Search for the cell housing the specified text and yield its (x, y) center coordinate. 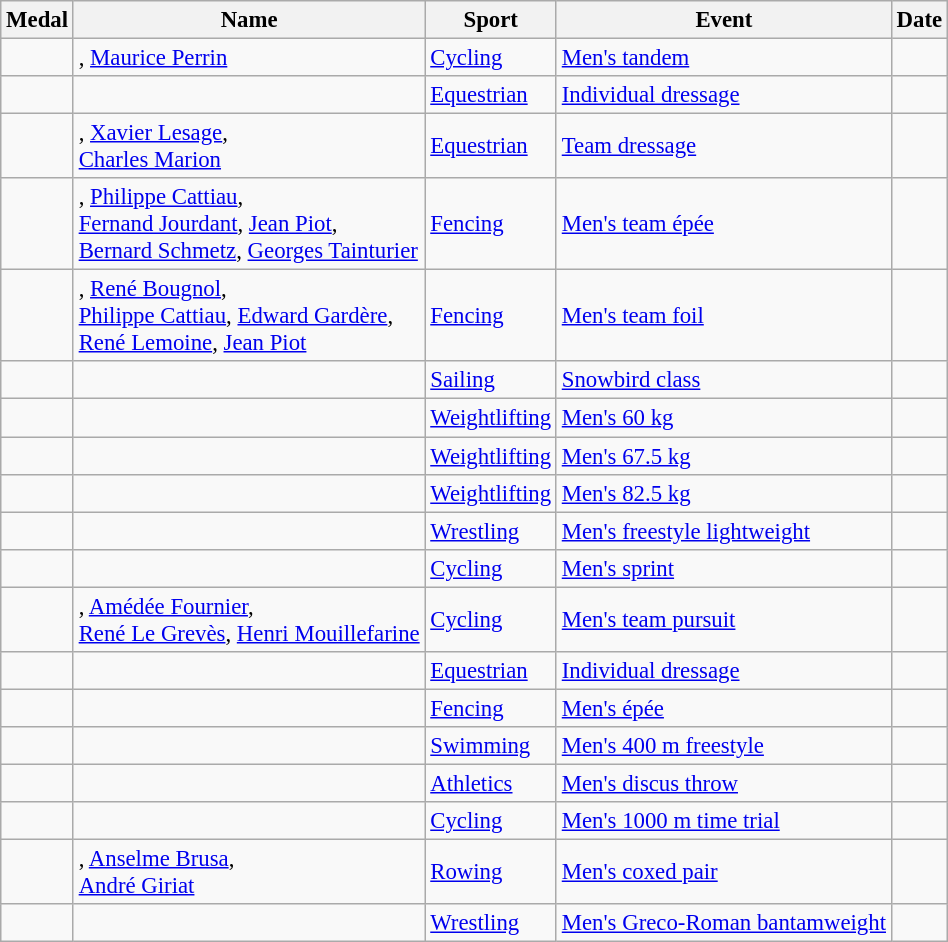
Men's 67.5 kg (724, 456)
Men's Greco-Roman bantamweight (724, 923)
Men's 1000 m time trial (724, 821)
Date (919, 20)
Men's tandem (724, 58)
Swimming (491, 746)
Snowbird class (724, 381)
, René Bougnol,Philippe Cattiau, Edward Gardère,René Lemoine, Jean Piot (249, 316)
Medal (38, 20)
, Maurice Perrin (249, 58)
Men's discus throw (724, 783)
Sport (491, 20)
Men's 400 m freestyle (724, 746)
, Philippe Cattiau,Fernand Jourdant, Jean Piot,Bernard Schmetz, Georges Tainturier (249, 224)
Men's 82.5 kg (724, 493)
Men's team pursuit (724, 620)
Men's team foil (724, 316)
, Amédée Fournier,René Le Grevès, Henri Mouillefarine (249, 620)
Event (724, 20)
Men's 60 kg (724, 418)
, Xavier Lesage,Charles Marion (249, 146)
Athletics (491, 783)
Men's épée (724, 708)
Men's sprint (724, 568)
Team dressage (724, 146)
Men's coxed pair (724, 872)
, Anselme Brusa,André Giriat (249, 872)
Sailing (491, 381)
Men's freestyle lightweight (724, 531)
Rowing (491, 872)
Name (249, 20)
Men's team épée (724, 224)
